Extract the (X, Y) coordinate from the center of the cell holding the provided text.  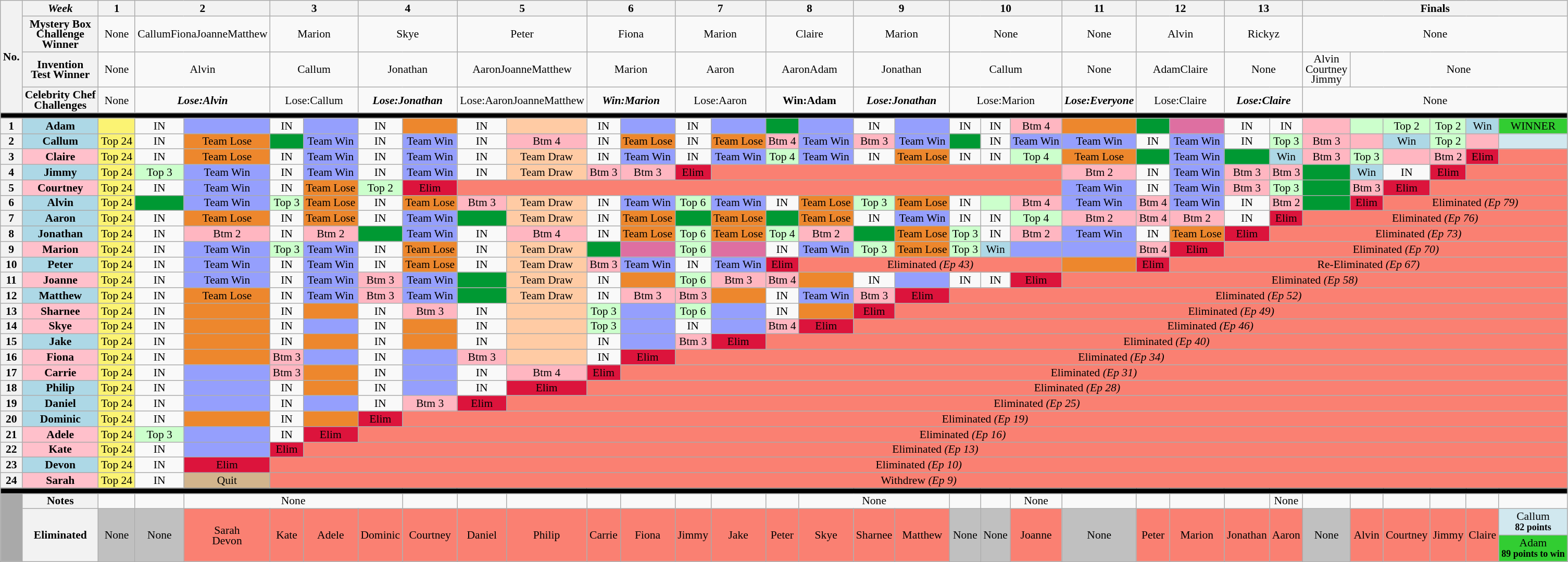
14 (11, 326)
Celebrity ChefChallenges (60, 100)
Eliminated (Ep 79) (1475, 203)
Eliminated (Ep 73) (1419, 234)
Eliminated (Ep 16) (962, 435)
Lose:Marion (1006, 100)
Eliminated (Ep 70) (1396, 249)
AaronJoanneMatthew (522, 70)
23 (11, 465)
21 (11, 435)
Eliminated (Ep 58) (1314, 280)
InventionTest Winner (60, 70)
Lose:Everyone (1099, 100)
Eliminated (Ep 34) (1121, 357)
18 (11, 388)
24 (11, 481)
Callum82 points (1533, 522)
Adam89 points to win (1533, 548)
Eliminated (Ep 19) (985, 419)
Rickyz (1263, 34)
16 (11, 357)
Eliminated (Ep 31) (1094, 373)
Devon (60, 465)
Eliminated (Ep 76) (1435, 219)
19 (11, 404)
SarahDevon (227, 535)
No. (11, 57)
Lose:Alvin (203, 100)
AlvinCourtneyJimmy (1326, 70)
Lose:AaronJoanneMatthew (522, 100)
Eliminated (60, 535)
WINNER (1533, 126)
Eliminated (Ep 10) (919, 465)
Sarah (60, 481)
Eliminated (Ep 40) (1166, 342)
Lose:Callum (315, 100)
20 (11, 419)
Win:Adam (809, 100)
Eliminated (Ep 43) (930, 265)
AaronAdam (809, 70)
15 (11, 342)
Eliminated (Ep 13) (935, 450)
CallumFionaJoanneMatthew (203, 34)
Re-Eliminated (Ep 67) (1369, 265)
Finals (1435, 8)
Win:Marion (631, 100)
Quit (227, 481)
Eliminated (Ep 49) (1231, 311)
Lose:Aaron (720, 100)
Eliminated (Ep 46) (1210, 326)
Week (60, 8)
Withdrew (Ep 9) (919, 481)
22 (11, 450)
Mystery BoxChallengeWinner (60, 34)
Eliminated (Ep 25) (1036, 404)
Notes (60, 501)
17 (11, 373)
Eliminated (Ep 52) (1259, 296)
Eliminated (Ep 28) (1077, 388)
Adam (60, 126)
AdamClaire (1180, 70)
